Find where the given text appears and provide that cell's center as [X, Y] coordinate. 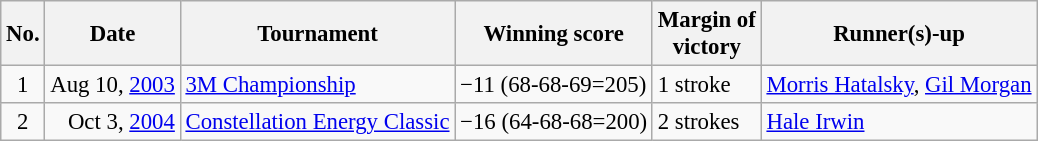
2 [23, 122]
Margin ofvictory [706, 34]
Aug 10, 2003 [112, 85]
Oct 3, 2004 [112, 122]
Morris Hatalsky, Gil Morgan [899, 85]
Hale Irwin [899, 122]
2 strokes [706, 122]
−16 (64-68-68=200) [554, 122]
1 [23, 85]
1 stroke [706, 85]
Constellation Energy Classic [318, 122]
Date [112, 34]
Runner(s)-up [899, 34]
−11 (68-68-69=205) [554, 85]
No. [23, 34]
Winning score [554, 34]
3M Championship [318, 85]
Tournament [318, 34]
